For the text-containing cell, return its midpoint in [X, Y] coordinate format. 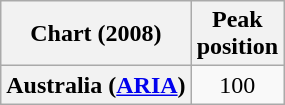
Peakposition [237, 34]
100 [237, 85]
Chart (2008) [96, 34]
Australia (ARIA) [96, 85]
